Scan for the cell matching the given text and deliver its (X, Y) coordinate at center. 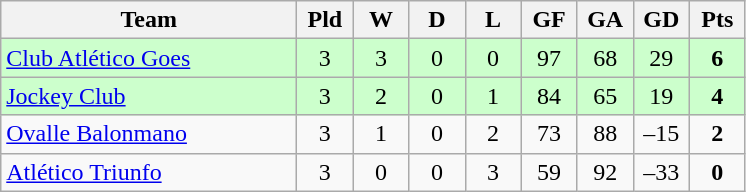
97 (549, 58)
6 (717, 58)
73 (549, 134)
GD (661, 20)
D (437, 20)
L (493, 20)
Jockey Club (149, 96)
84 (549, 96)
29 (661, 58)
19 (661, 96)
W (381, 20)
Team (149, 20)
–33 (661, 172)
–15 (661, 134)
Club Atlético Goes (149, 58)
GA (605, 20)
Pld (325, 20)
4 (717, 96)
GF (549, 20)
65 (605, 96)
Pts (717, 20)
92 (605, 172)
59 (549, 172)
68 (605, 58)
Ovalle Balonmano (149, 134)
88 (605, 134)
Atlético Triunfo (149, 172)
